Output the [X, Y] coordinate of the center of the cell containing the given text.  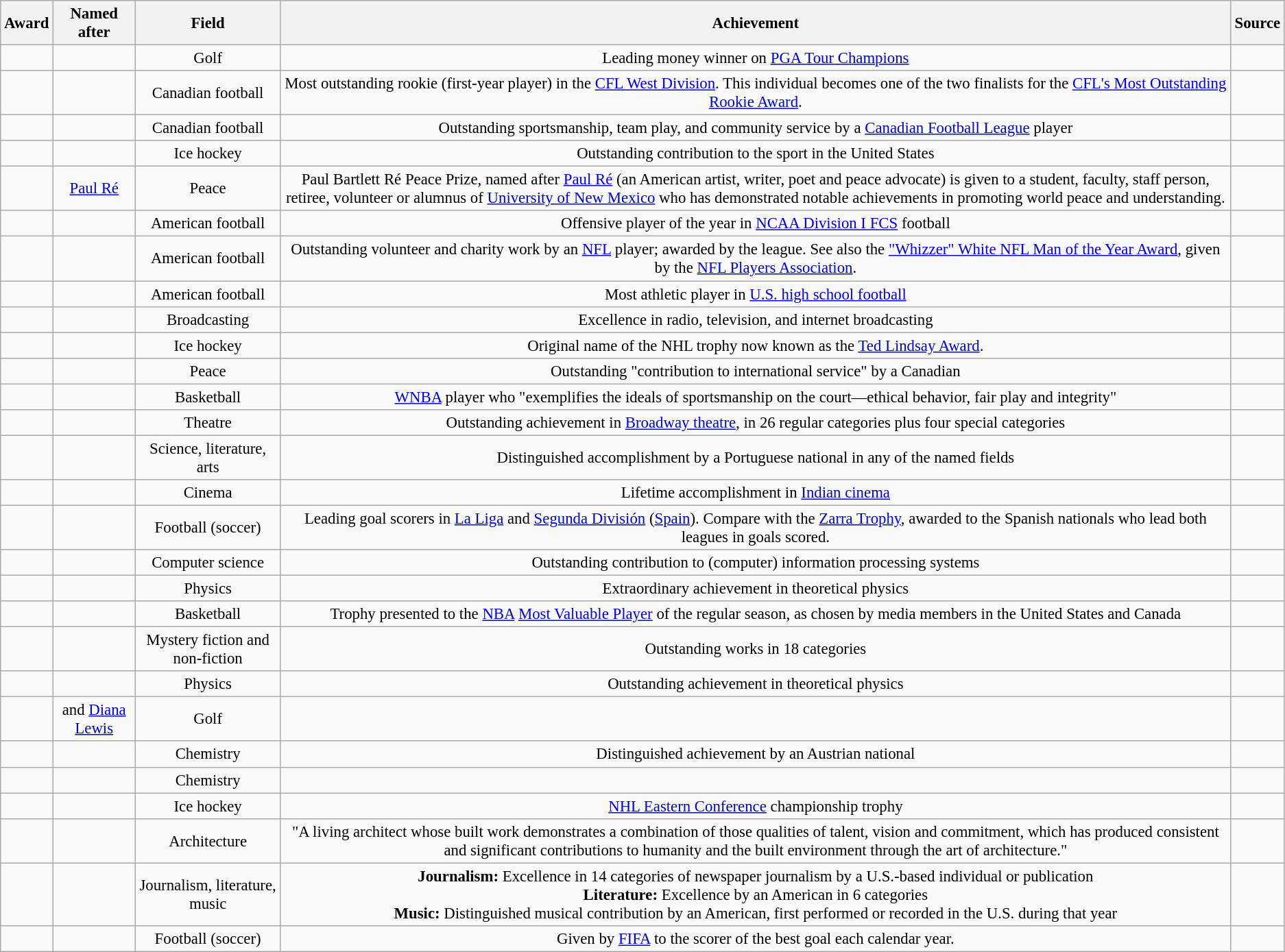
Broadcasting [208, 319]
Outstanding sportsmanship, team play, and community service by a Canadian Football League player [756, 128]
Award [27, 23]
Offensive player of the year in NCAA Division I FCS football [756, 224]
Paul Ré [95, 189]
Distinguished achievement by an Austrian national [756, 755]
Outstanding "contribution to international service" by a Canadian [756, 371]
Outstanding achievement in Broadway theatre, in 26 regular categories plus four special categories [756, 423]
Science, literature, arts [208, 458]
Outstanding contribution to the sport in the United States [756, 154]
Journalism, literature, music [208, 894]
Trophy presented to the NBA Most Valuable Player of the regular season, as chosen by media members in the United States and Canada [756, 614]
Lifetime accomplishment in Indian cinema [756, 493]
Original name of the NHL trophy now known as the Ted Lindsay Award. [756, 345]
Named after [95, 23]
Given by FIFA to the scorer of the best goal each calendar year. [756, 939]
Mystery fiction and non-fiction [208, 650]
Outstanding works in 18 categories [756, 650]
Architecture [208, 840]
NHL Eastern Conference championship trophy [756, 806]
Most athletic player in U.S. high school football [756, 294]
Excellence in radio, television, and internet broadcasting [756, 319]
Distinguished accomplishment by a Portuguese national in any of the named fields [756, 458]
Field [208, 23]
Computer science [208, 563]
Extraordinary achievement in theoretical physics [756, 589]
Outstanding contribution to (computer) information processing systems [756, 563]
and Diana Lewis [95, 720]
Cinema [208, 493]
Achievement [756, 23]
Theatre [208, 423]
Outstanding achievement in theoretical physics [756, 684]
Source [1258, 23]
WNBA player who "exemplifies the ideals of sportsmanship on the court—ethical behavior, fair play and integrity" [756, 397]
Leading money winner on PGA Tour Champions [756, 58]
